Locate the cell with the specified text and output its [X, Y] center coordinate. 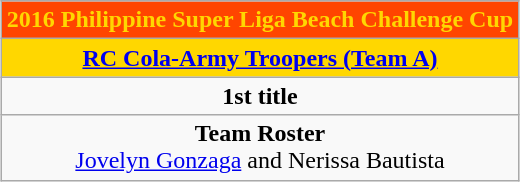
1st title [260, 96]
RC Cola-Army Troopers (Team A) [260, 58]
2016 Philippine Super Liga Beach Challenge Cup [260, 20]
Team RosterJovelyn Gonzaga and Nerissa Bautista [260, 148]
